Search for the cell housing the specified text and yield its (x, y) center coordinate. 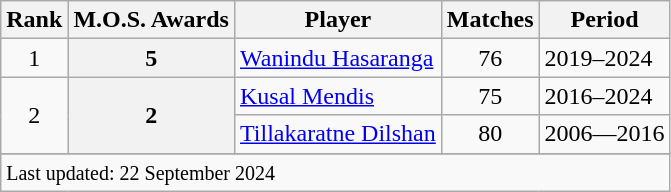
Kusal Mendis (338, 96)
Tillakaratne Dilshan (338, 134)
Matches (490, 20)
2016–2024 (604, 96)
2006—2016 (604, 134)
M.O.S. Awards (152, 20)
Rank (34, 20)
75 (490, 96)
2019–2024 (604, 58)
80 (490, 134)
Player (338, 20)
76 (490, 58)
1 (34, 58)
5 (152, 58)
Period (604, 20)
Last updated: 22 September 2024 (336, 172)
Wanindu Hasaranga (338, 58)
